Extract the [x, y] coordinate from the center of the cell holding the provided text.  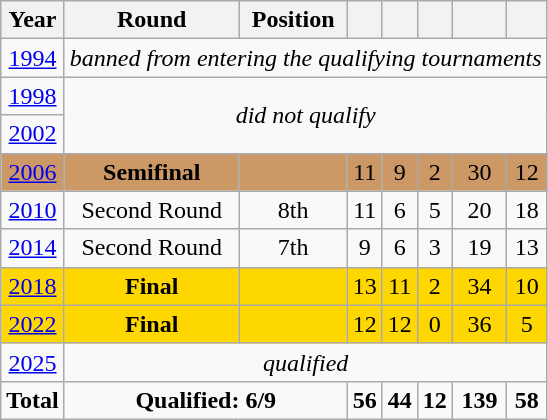
2002 [33, 134]
10 [527, 286]
2022 [33, 324]
1994 [33, 58]
qualified [306, 362]
19 [479, 248]
0 [434, 324]
Qualified: 6/9 [206, 400]
7th [293, 248]
34 [479, 286]
3 [434, 248]
20 [479, 210]
Total [33, 400]
2014 [33, 248]
Year [33, 20]
2018 [33, 286]
36 [479, 324]
18 [527, 210]
banned from entering the qualifying tournaments [306, 58]
30 [479, 172]
Position [293, 20]
2006 [33, 172]
2025 [33, 362]
did not qualify [306, 115]
139 [479, 400]
56 [364, 400]
8th [293, 210]
58 [527, 400]
Semifinal [152, 172]
Round [152, 20]
1998 [33, 96]
2010 [33, 210]
44 [400, 400]
